Scan for the cell matching the given text and deliver its [X, Y] coordinate at center. 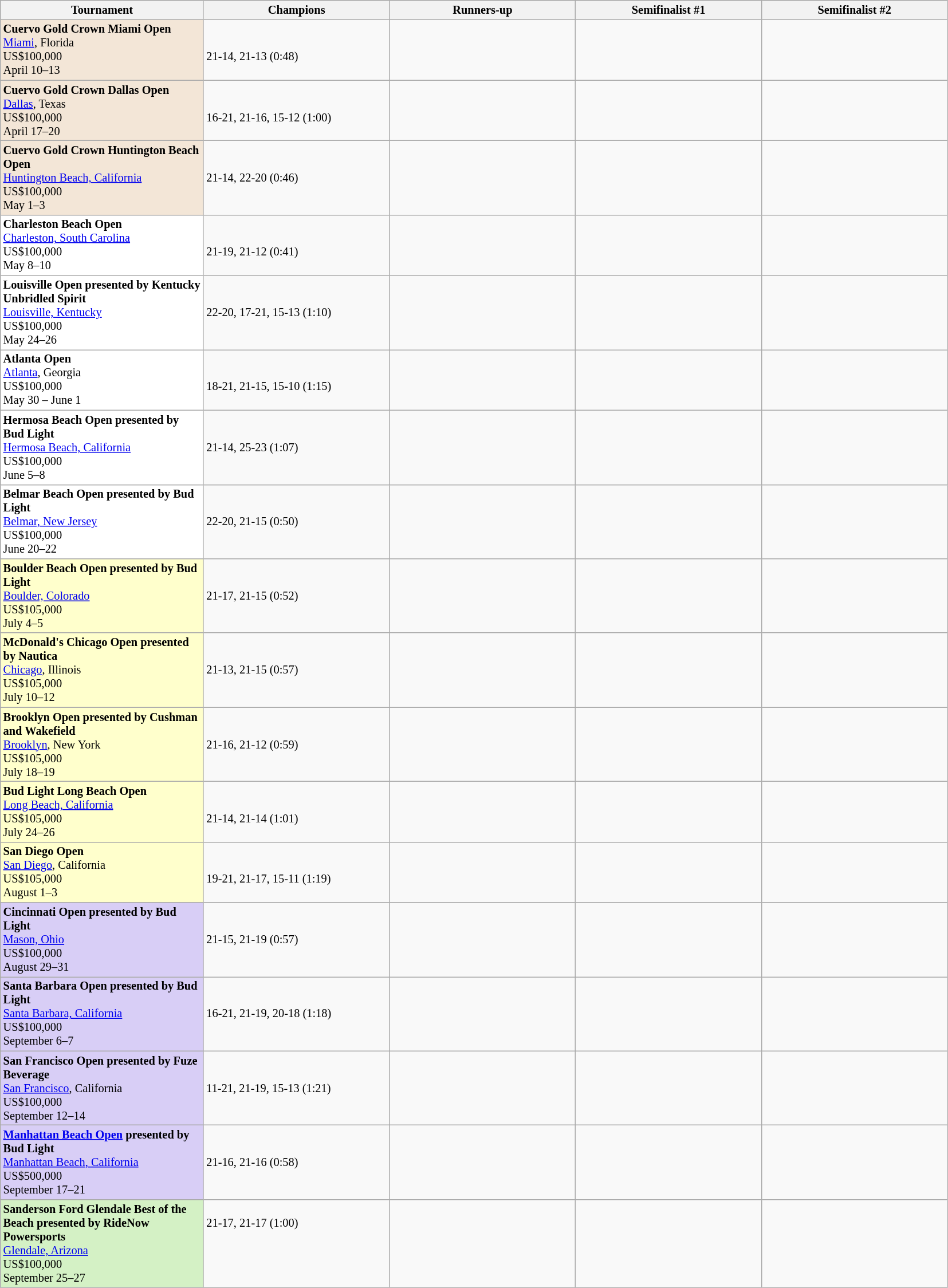
Hermosa Beach Open presented by Bud LightHermosa Beach, CaliforniaUS$100,000June 5–8 [102, 447]
21-14, 25-23 (1:07) [297, 447]
22-20, 21-15 (0:50) [297, 522]
Runners-up [482, 10]
16-21, 21-19, 20-18 (1:18) [297, 1014]
16-21, 21-16, 15-12 (1:00) [297, 111]
21-14, 21-13 (0:48) [297, 50]
Tournament [102, 10]
21-14, 22-20 (0:46) [297, 178]
Belmar Beach Open presented by Bud LightBelmar, New JerseyUS$100,000June 20–22 [102, 522]
Cuervo Gold Crown Miami OpenMiami, FloridaUS$100,000April 10–13 [102, 50]
Cuervo Gold Crown Dallas OpenDallas, TexasUS$100,000April 17–20 [102, 111]
Manhattan Beach Open presented by Bud LightManhattan Beach, CaliforniaUS$500,000September 17–21 [102, 1162]
21-17, 21-15 (0:52) [297, 596]
Louisville Open presented by Kentucky Unbridled SpiritLouisville, KentuckyUS$100,000May 24–26 [102, 313]
19-21, 21-17, 15-11 (1:19) [297, 872]
San Diego OpenSan Diego, CaliforniaUS$105,000August 1–3 [102, 872]
11-21, 21-19, 15-13 (1:21) [297, 1088]
21-16, 21-12 (0:59) [297, 745]
Charleston Beach OpenCharleston, South CarolinaUS$100,000May 8–10 [102, 245]
Boulder Beach Open presented by Bud LightBoulder, ColoradoUS$105,000July 4–5 [102, 596]
Sanderson Ford Glendale Best of the Beach presented by RideNow PowersportsGlendale, ArizonaUS$100,000September 25–27 [102, 1243]
McDonald's Chicago Open presented by NauticaChicago, IllinoisUS$105,000July 10–12 [102, 670]
18-21, 21-15, 15-10 (1:15) [297, 380]
21-17, 21-17 (1:00) [297, 1243]
21-16, 21-16 (0:58) [297, 1162]
21-13, 21-15 (0:57) [297, 670]
Cincinnati Open presented by Bud LightMason, OhioUS$100,000August 29–31 [102, 940]
Semifinalist #1 [669, 10]
Brooklyn Open presented by Cushman and WakefieldBrooklyn, New YorkUS$105,000July 18–19 [102, 745]
Cuervo Gold Crown Huntington Beach OpenHuntington Beach, CaliforniaUS$100,000May 1–3 [102, 178]
22-20, 17-21, 15-13 (1:10) [297, 313]
Santa Barbara Open presented by Bud LightSanta Barbara, CaliforniaUS$100,000September 6–7 [102, 1014]
Atlanta OpenAtlanta, GeorgiaUS$100,000May 30 – June 1 [102, 380]
San Francisco Open presented by Fuze BeverageSan Francisco, CaliforniaUS$100,000September 12–14 [102, 1088]
Champions [297, 10]
Semifinalist #2 [855, 10]
21-15, 21-19 (0:57) [297, 940]
21-19, 21-12 (0:41) [297, 245]
Bud Light Long Beach OpenLong Beach, CaliforniaUS$105,000July 24–26 [102, 812]
21-14, 21-14 (1:01) [297, 812]
